Find where the given text appears and provide that cell's center as [X, Y] coordinate. 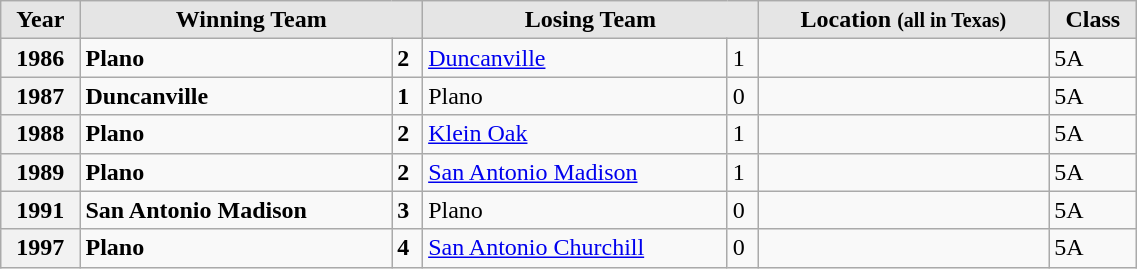
4 [408, 248]
1989 [40, 172]
Class [1093, 20]
Losing Team [590, 20]
Winning Team [252, 20]
3 [408, 210]
1991 [40, 210]
1986 [40, 58]
San Antonio Churchill [576, 248]
1997 [40, 248]
Location (all in Texas) [904, 20]
Year [40, 20]
Klein Oak [576, 134]
1988 [40, 134]
1987 [40, 96]
